Detect which cell encompasses the target text, then output its (x, y) center coordinate. 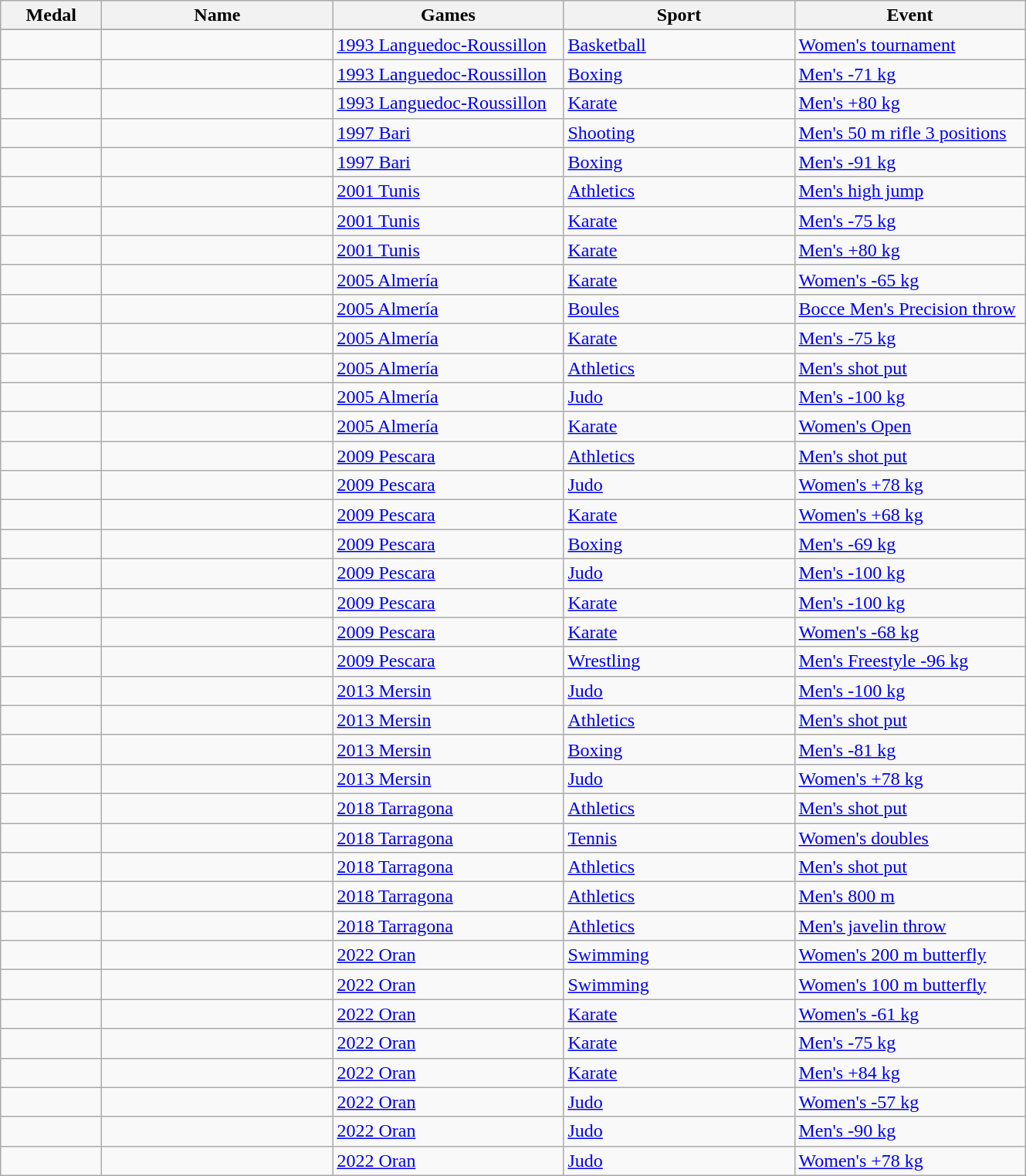
Women's -65 kg (909, 279)
Tennis (679, 837)
Men's high jump (909, 191)
Women's -68 kg (909, 632)
Medal (51, 15)
Shooting (679, 133)
Games (448, 15)
Men's -81 kg (909, 749)
Men's +84 kg (909, 1073)
Women's +68 kg (909, 515)
Men's -71 kg (909, 74)
Basketball (679, 45)
Men's -91 kg (909, 162)
Boules (679, 309)
Men's -69 kg (909, 544)
Name (218, 15)
Women's Open (909, 427)
Men's 50 m rifle 3 positions (909, 133)
Women's 200 m butterfly (909, 955)
Women's tournament (909, 45)
Men's 800 m (909, 897)
Women's 100 m butterfly (909, 985)
Wrestling (679, 661)
Women's -61 kg (909, 1014)
Sport (679, 15)
Men's Freestyle -96 kg (909, 661)
Men's -90 kg (909, 1131)
Women's -57 kg (909, 1102)
Event (909, 15)
Bocce Men's Precision throw (909, 309)
Men's javelin throw (909, 926)
Women's doubles (909, 837)
